From the cell containing the given text, extract its center point as (X, Y) coordinate. 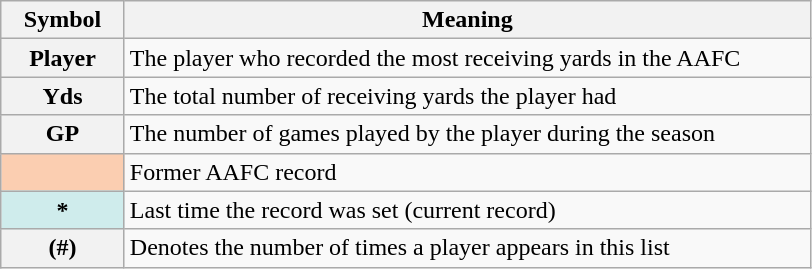
Last time the record was set (current record) (467, 210)
Former AAFC record (467, 172)
Yds (63, 96)
GP (63, 134)
Meaning (467, 20)
The number of games played by the player during the season (467, 134)
* (63, 210)
Symbol (63, 20)
(#) (63, 248)
Player (63, 58)
The total number of receiving yards the player had (467, 96)
The player who recorded the most receiving yards in the AAFC (467, 58)
Denotes the number of times a player appears in this list (467, 248)
